Provide the (X, Y) coordinate of the cell's center where the given text is located.  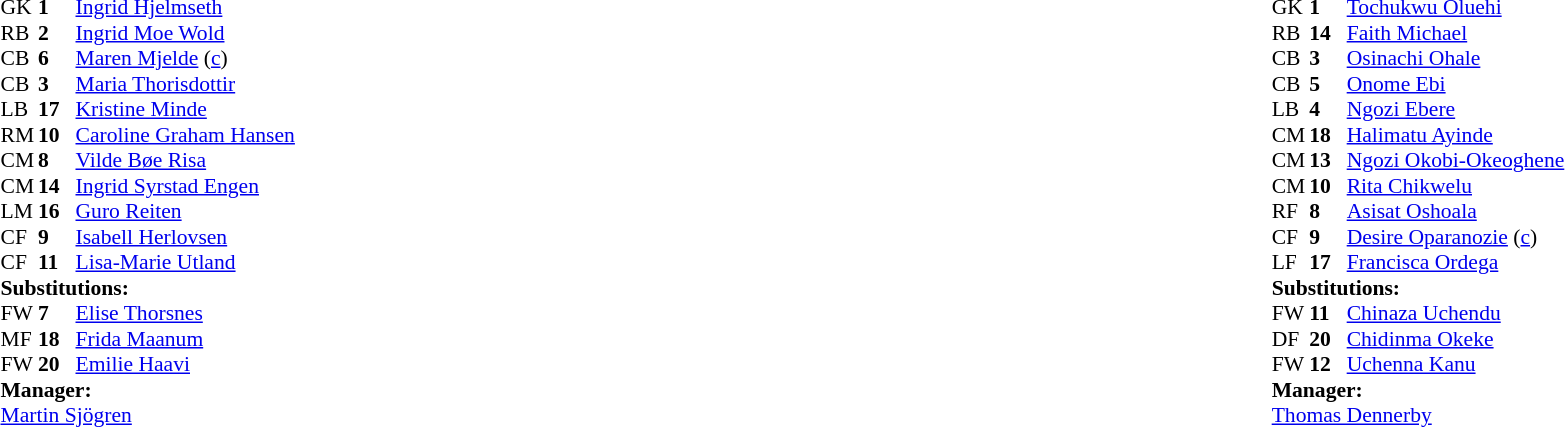
LF (1291, 263)
Maren Mjelde (c) (186, 59)
6 (57, 59)
Vilde Bøe Risa (186, 161)
Halimatu Ayinde (1456, 135)
12 (1328, 365)
13 (1328, 161)
Maria Thorisdottir (186, 84)
Guro Reiten (186, 211)
RF (1291, 211)
Emilie Haavi (186, 365)
Frida Maanum (186, 339)
Faith Michael (1456, 33)
Kristine Minde (186, 109)
Uchenna Kanu (1456, 365)
5 (1328, 84)
Francisca Ordega (1456, 263)
Elise Thorsnes (186, 313)
LM (19, 211)
RM (19, 135)
DF (1291, 339)
Caroline Graham Hansen (186, 135)
Osinachi Ohale (1456, 59)
4 (1328, 109)
7 (57, 313)
Ngozi Ebere (1456, 109)
Lisa-Marie Utland (186, 263)
Onome Ebi (1456, 84)
Ngozi Okobi-Okeoghene (1456, 161)
Chidinma Okeke (1456, 339)
Desire Oparanozie (c) (1456, 237)
Chinaza Uchendu (1456, 313)
Ingrid Syrstad Engen (186, 186)
MF (19, 339)
16 (57, 211)
2 (57, 33)
Rita Chikwelu (1456, 186)
Isabell Herlovsen (186, 237)
Asisat Oshoala (1456, 211)
Ingrid Moe Wold (186, 33)
